Capture the cell that displays the provided text and extract its (X, Y) central coordinate. 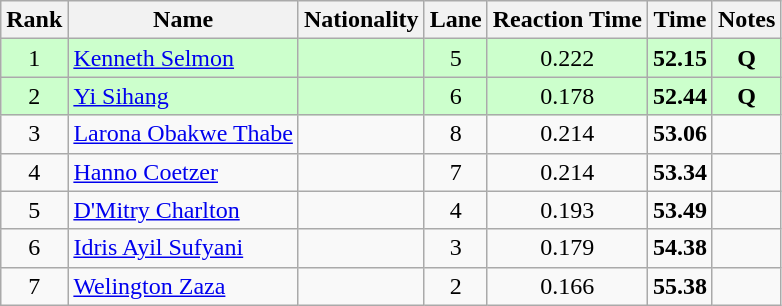
53.49 (680, 210)
0.193 (567, 210)
52.15 (680, 58)
53.06 (680, 134)
0.222 (567, 58)
0.178 (567, 96)
0.179 (567, 248)
D'Mitry Charlton (184, 210)
Nationality (361, 20)
Yi Sihang (184, 96)
52.44 (680, 96)
1 (34, 58)
Idris Ayil Sufyani (184, 248)
Welington Zaza (184, 286)
54.38 (680, 248)
Name (184, 20)
53.34 (680, 172)
Notes (746, 20)
Larona Obakwe Thabe (184, 134)
Rank (34, 20)
Reaction Time (567, 20)
55.38 (680, 286)
0.166 (567, 286)
Hanno Coetzer (184, 172)
Lane (456, 20)
8 (456, 134)
Time (680, 20)
Kenneth Selmon (184, 58)
